From the cell containing the given text, extract its center point as [X, Y] coordinate. 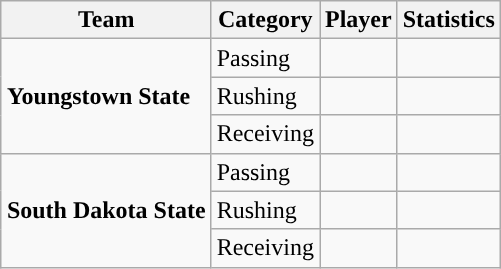
Team [106, 20]
Category [265, 20]
South Dakota State [106, 210]
Player [359, 20]
Statistics [448, 20]
Youngstown State [106, 96]
